Provide the [x, y] coordinate of the cell's center where the given text is located.  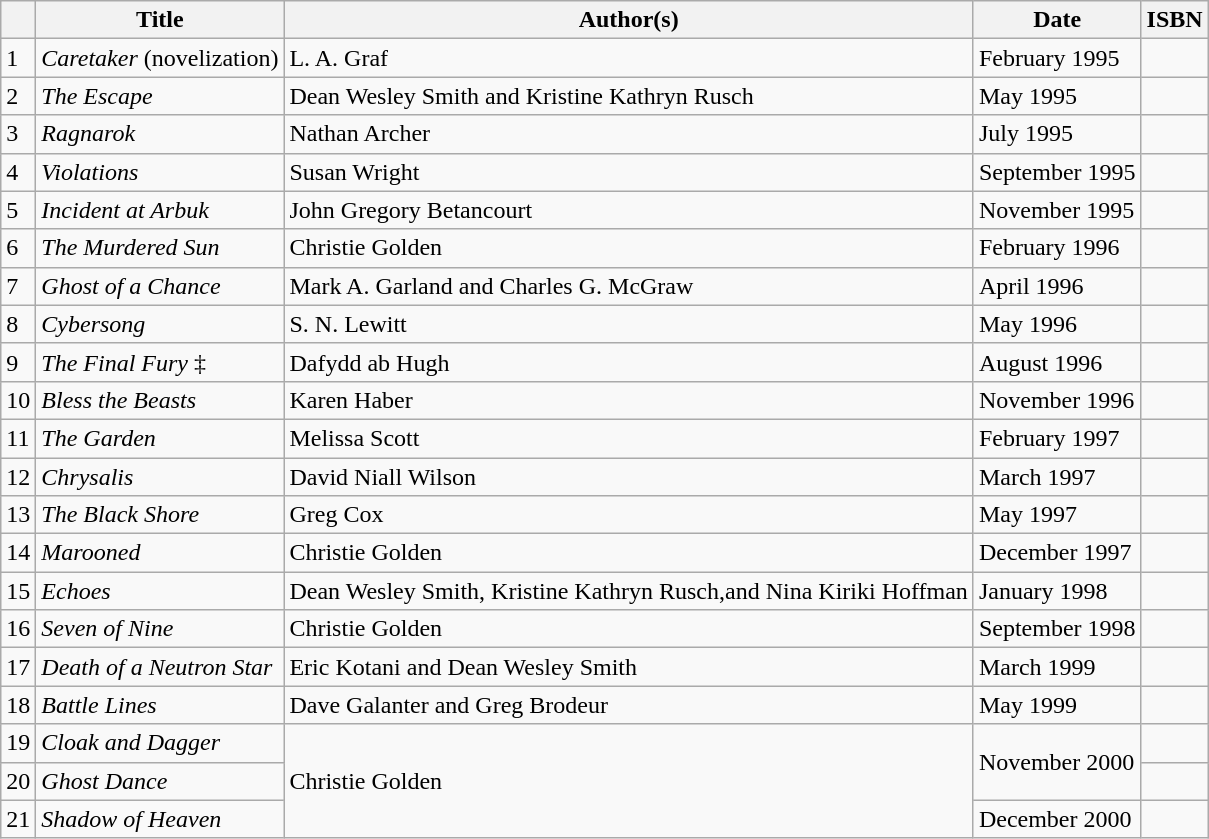
17 [18, 667]
November 1995 [1057, 210]
Eric Kotani and Dean Wesley Smith [628, 667]
David Niall Wilson [628, 477]
The Garden [160, 438]
Incident at Arbuk [160, 210]
August 1996 [1057, 362]
Chrysalis [160, 477]
21 [18, 819]
Echoes [160, 591]
Dafydd ab Hugh [628, 362]
Melissa Scott [628, 438]
The Black Shore [160, 515]
14 [18, 553]
November 1996 [1057, 400]
The Murdered Sun [160, 248]
Dean Wesley Smith and Kristine Kathryn Rusch [628, 96]
Greg Cox [628, 515]
March 1997 [1057, 477]
3 [18, 134]
Karen Haber [628, 400]
20 [18, 781]
Cloak and Dagger [160, 743]
November 2000 [1057, 762]
July 1995 [1057, 134]
2 [18, 96]
Violations [160, 172]
February 1996 [1057, 248]
Title [160, 20]
September 1998 [1057, 629]
December 2000 [1057, 819]
11 [18, 438]
18 [18, 705]
15 [18, 591]
Author(s) [628, 20]
The Final Fury ‡ [160, 362]
Bless the Beasts [160, 400]
Dean Wesley Smith, Kristine Kathryn Rusch,and Nina Kiriki Hoffman [628, 591]
9 [18, 362]
December 1997 [1057, 553]
March 1999 [1057, 667]
S. N. Lewitt [628, 324]
Mark A. Garland and Charles G. McGraw [628, 286]
January 1998 [1057, 591]
Dave Galanter and Greg Brodeur [628, 705]
Nathan Archer [628, 134]
John Gregory Betancourt [628, 210]
Ghost of a Chance [160, 286]
May 1997 [1057, 515]
Shadow of Heaven [160, 819]
September 1995 [1057, 172]
May 1996 [1057, 324]
Battle Lines [160, 705]
10 [18, 400]
Cybersong [160, 324]
7 [18, 286]
5 [18, 210]
13 [18, 515]
May 1999 [1057, 705]
Ragnarok [160, 134]
Death of a Neutron Star [160, 667]
April 1996 [1057, 286]
The Escape [160, 96]
12 [18, 477]
4 [18, 172]
Seven of Nine [160, 629]
Ghost Dance [160, 781]
L. A. Graf [628, 58]
Caretaker (novelization) [160, 58]
May 1995 [1057, 96]
6 [18, 248]
Marooned [160, 553]
8 [18, 324]
16 [18, 629]
February 1997 [1057, 438]
19 [18, 743]
Susan Wright [628, 172]
February 1995 [1057, 58]
1 [18, 58]
ISBN [1174, 20]
Date [1057, 20]
